Identify which cell holds the provided text, then report its [x, y] central coordinate. 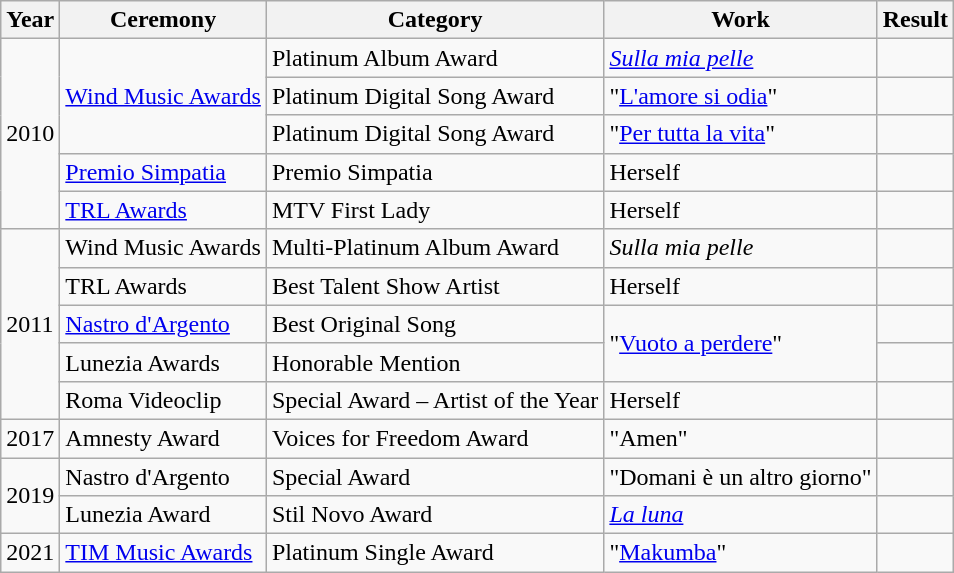
Stil Novo Award [434, 515]
2021 [30, 553]
Multi-Platinum Album Award [434, 248]
2019 [30, 496]
"Per tutta la vita" [740, 134]
"Makumba" [740, 553]
Voices for Freedom Award [434, 438]
MTV First Lady [434, 210]
Honorable Mention [434, 362]
Best Talent Show Artist [434, 286]
2017 [30, 438]
2011 [30, 324]
Amnesty Award [164, 438]
Special Award [434, 477]
Ceremony [164, 20]
Platinum Single Award [434, 553]
Lunezia Awards [164, 362]
"L'amore si odia" [740, 96]
La luna [740, 515]
"Amen" [740, 438]
Best Original Song [434, 324]
Category [434, 20]
Year [30, 20]
Roma Videoclip [164, 400]
2010 [30, 134]
Special Award – Artist of the Year [434, 400]
Work [740, 20]
TIM Music Awards [164, 553]
Result [915, 20]
Lunezia Award [164, 515]
"Vuoto a perdere" [740, 343]
"Domani è un altro giorno" [740, 477]
Platinum Album Award [434, 58]
